Output the (x, y) coordinate of the center of the cell containing the given text.  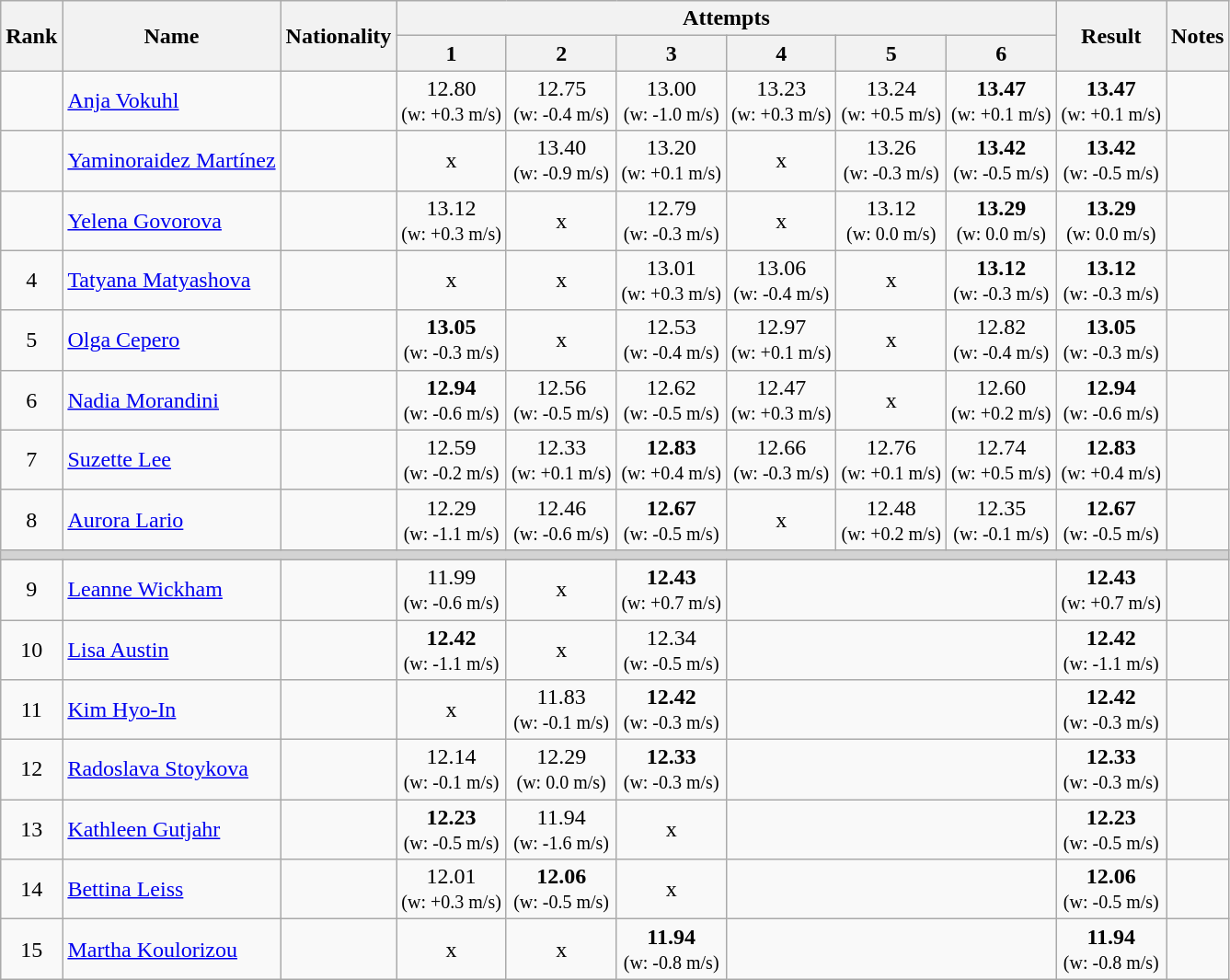
13.47 (w: +0.1 m/s) (1111, 101)
12.83 (w: +0.4 m/s) (1111, 460)
13.12(w: +0.3 m/s) (452, 221)
12.43 (w: +0.7 m/s) (1111, 589)
11.83(w: -0.1 m/s) (561, 710)
Rank (31, 36)
12.82(w: -0.4 m/s) (1001, 340)
Tatyana Matyashova (171, 280)
12.33 (w: -0.3 m/s) (1111, 769)
12.62(w: -0.5 m/s) (672, 399)
15 (31, 950)
12.67 (w: -0.5 m/s) (1111, 519)
12.66(w: -0.3 m/s) (781, 460)
Aurora Lario (171, 519)
Kathleen Gutjahr (171, 830)
12.94(w: -0.6 m/s) (452, 399)
12.48(w: +0.2 m/s) (891, 519)
13.05(w: -0.3 m/s) (452, 340)
13.42 (w: -0.5 m/s) (1111, 160)
12.33(w: +0.1 m/s) (561, 460)
12.33(w: -0.3 m/s) (672, 769)
12.35(w: -0.1 m/s) (1001, 519)
12.67(w: -0.5 m/s) (672, 519)
2 (561, 53)
11.99(w: -0.6 m/s) (452, 589)
3 (672, 53)
Suzette Lee (171, 460)
12.42 (w: -0.3 m/s) (1111, 710)
Result (1111, 36)
13.29(w: 0.0 m/s) (1001, 221)
12.42(w: -0.3 m/s) (672, 710)
Notes (1198, 36)
12.14(w: -0.1 m/s) (452, 769)
Yelena Govorova (171, 221)
Bettina Leiss (171, 889)
8 (31, 519)
Nadia Morandini (171, 399)
12.29(w: -1.1 m/s) (452, 519)
13.23(w: +0.3 m/s) (781, 101)
12.42 (w: -1.1 m/s) (1111, 650)
12.97(w: +0.1 m/s) (781, 340)
12.80(w: +0.3 m/s) (452, 101)
12.60(w: +0.2 m/s) (1001, 399)
12.29(w: 0.0 m/s) (561, 769)
12.47(w: +0.3 m/s) (781, 399)
Olga Cepero (171, 340)
Kim Hyo-In (171, 710)
12.01(w: +0.3 m/s) (452, 889)
12.42(w: -1.1 m/s) (452, 650)
Nationality (339, 36)
12.59(w: -0.2 m/s) (452, 460)
12 (31, 769)
13.29 (w: 0.0 m/s) (1111, 221)
12.74(w: +0.5 m/s) (1001, 460)
12.06(w: -0.5 m/s) (561, 889)
12.23 (w: -0.5 m/s) (1111, 830)
Anja Vokuhl (171, 101)
12.34(w: -0.5 m/s) (672, 650)
13.20(w: +0.1 m/s) (672, 160)
Lisa Austin (171, 650)
13.26(w: -0.3 m/s) (891, 160)
13.06(w: -0.4 m/s) (781, 280)
13.12(w: -0.3 m/s) (1001, 280)
Yaminoraidez Martínez (171, 160)
12.56(w: -0.5 m/s) (561, 399)
12.79(w: -0.3 m/s) (672, 221)
7 (31, 460)
Leanne Wickham (171, 589)
13.47(w: +0.1 m/s) (1001, 101)
13.24(w: +0.5 m/s) (891, 101)
Name (171, 36)
1 (452, 53)
13.12 (w: -0.3 m/s) (1111, 280)
13.01(w: +0.3 m/s) (672, 280)
13.40(w: -0.9 m/s) (561, 160)
13.05 (w: -0.3 m/s) (1111, 340)
14 (31, 889)
12.75(w: -0.4 m/s) (561, 101)
13.12(w: 0.0 m/s) (891, 221)
12.06 (w: -0.5 m/s) (1111, 889)
10 (31, 650)
12.83(w: +0.4 m/s) (672, 460)
12.46(w: -0.6 m/s) (561, 519)
11.94 (w: -0.8 m/s) (1111, 950)
13 (31, 830)
13.42(w: -0.5 m/s) (1001, 160)
12.43(w: +0.7 m/s) (672, 589)
13.00(w: -1.0 m/s) (672, 101)
Attempts (727, 18)
Radoslava Stoykova (171, 769)
12.23(w: -0.5 m/s) (452, 830)
9 (31, 589)
12.94 (w: -0.6 m/s) (1111, 399)
Martha Koulorizou (171, 950)
11.94(w: -0.8 m/s) (672, 950)
12.53(w: -0.4 m/s) (672, 340)
11 (31, 710)
11.94(w: -1.6 m/s) (561, 830)
12.76(w: +0.1 m/s) (891, 460)
